Detect which cell encompasses the target text, then output its (X, Y) center coordinate. 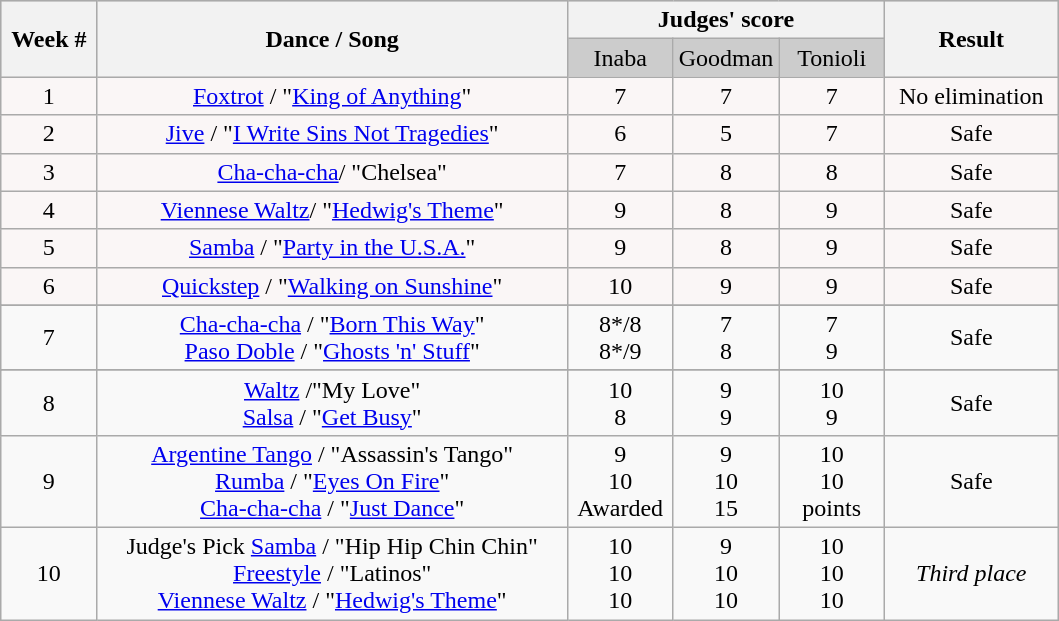
910Awarded (620, 481)
78 (726, 338)
Third place (972, 573)
1 (49, 96)
99 (726, 402)
Judges' score (726, 20)
Judge's Pick Samba / "Hip Hip Chin Chin"Freestyle / "Latinos"Viennese Waltz / "Hedwig's Theme" (332, 573)
Foxtrot / "King of Anything" (332, 96)
Inaba (620, 58)
8*/88*/9 (620, 338)
1010points (832, 481)
Samba / "Party in the U.S.A." (332, 248)
4 (49, 210)
3 (49, 172)
Viennese Waltz/ "Hedwig's Theme" (332, 210)
91015 (726, 481)
Week # (49, 39)
Argentine Tango / "Assassin's Tango"Rumba / "Eyes On Fire"Cha-cha-cha / "Just Dance" (332, 481)
Jive / "I Write Sins Not Tragedies" (332, 134)
108 (620, 402)
109 (832, 402)
Result (972, 39)
91010 (726, 573)
Dance / Song (332, 39)
79 (832, 338)
Waltz /"My Love"Salsa / "Get Busy" (332, 402)
2 (49, 134)
Tonioli (832, 58)
Cha-cha-cha / "Born This Way"Paso Doble / "Ghosts 'n' Stuff" (332, 338)
No elimination (972, 96)
Cha-cha-cha/ "Chelsea" (332, 172)
Quickstep / "Walking on Sunshine" (332, 286)
Goodman (726, 58)
